Provide the (x, y) coordinate of the cell's center where the given text is located.  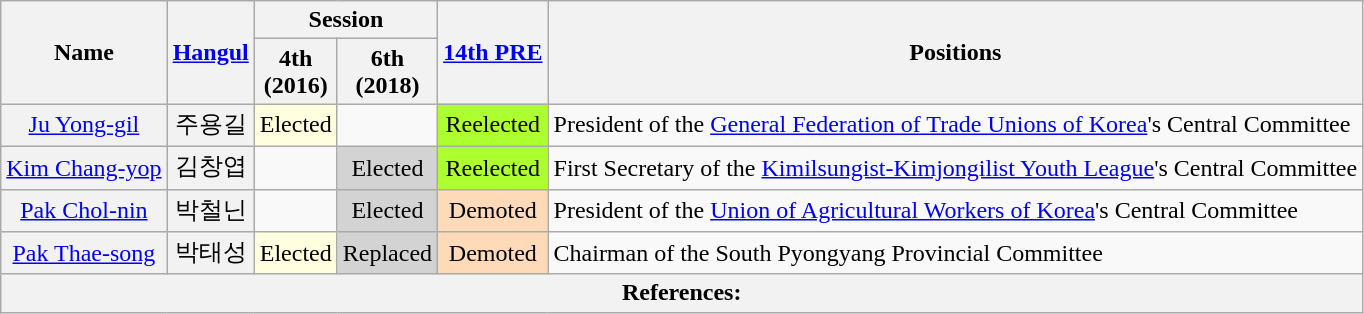
14th PRE (493, 52)
주용길 (210, 126)
President of the General Federation of Trade Unions of Korea's Central Committee (956, 126)
Ju Yong-gil (84, 126)
Pak Thae-song (84, 254)
Hangul (210, 52)
Positions (956, 52)
Replaced (387, 254)
First Secretary of the Kimilsungist-Kimjongilist Youth League's Central Committee (956, 168)
President of the Union of Agricultural Workers of Korea's Central Committee (956, 210)
Pak Chol-nin (84, 210)
Chairman of the South Pyongyang Provincial Committee (956, 254)
박태성 (210, 254)
Session (346, 20)
Name (84, 52)
References: (682, 293)
6th(2018) (387, 72)
김창엽 (210, 168)
Kim Chang-yop (84, 168)
박철닌 (210, 210)
4th(2016) (296, 72)
